Identify which cell holds the provided text, then report its (X, Y) central coordinate. 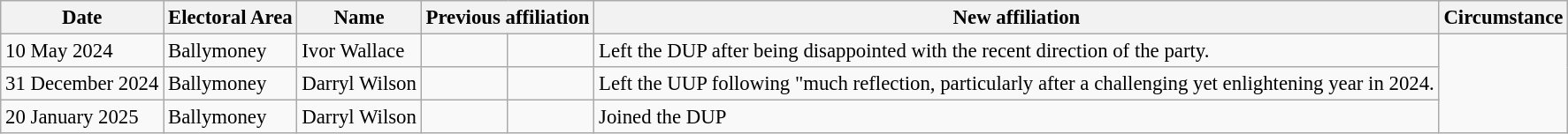
Date (82, 18)
20 January 2025 (82, 117)
Left the UUP following "much reflection, particularly after a challenging yet enlightening year in 2024. (1017, 84)
Joined the DUP (1017, 117)
Previous affiliation (508, 18)
Electoral Area (230, 18)
Name (359, 18)
10 May 2024 (82, 51)
31 December 2024 (82, 84)
Left the DUP after being disappointed with the recent direction of the party. (1017, 51)
Circumstance (1503, 18)
Ivor Wallace (359, 51)
New affiliation (1017, 18)
